Determine the [X, Y] coordinate at the center of the cell enclosing the given text.  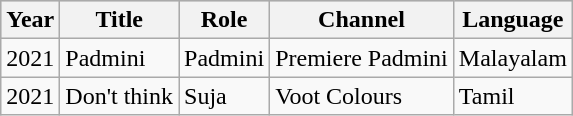
Premiere Padmini [362, 58]
Year [30, 20]
Don't think [120, 96]
Language [512, 20]
Title [120, 20]
Suja [224, 96]
Role [224, 20]
Malayalam [512, 58]
Tamil [512, 96]
Channel [362, 20]
Voot Colours [362, 96]
